From the cell containing the given text, extract its center point as [x, y] coordinate. 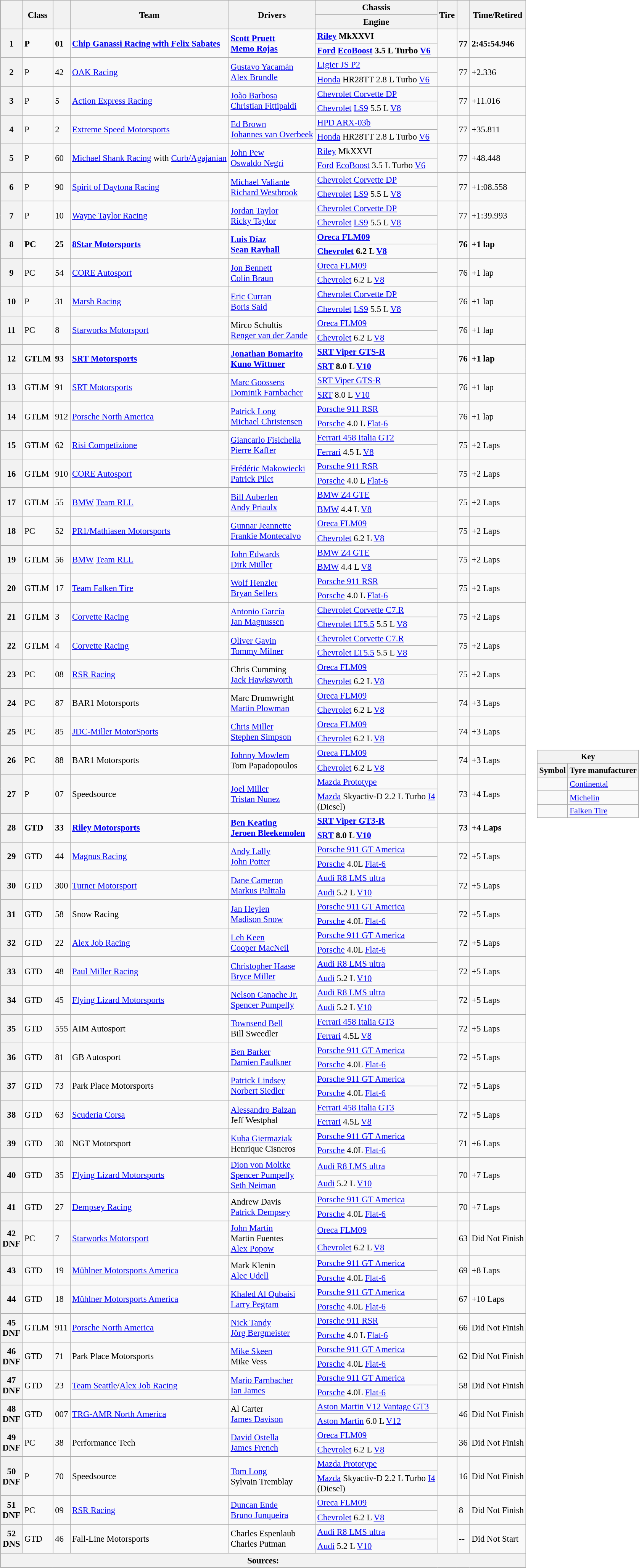
Aston Martin V12 Vantage GT3 [376, 1407]
555 [62, 1029]
45 [62, 1000]
52 [62, 531]
21 [11, 617]
Luis Díaz Sean Rayhall [272, 244]
48DNF [11, 1414]
34 [11, 1000]
87 [62, 703]
93 [62, 358]
Johnny Mowlem Tom Papadopoulos [272, 760]
43 [11, 1271]
Snow Racing [150, 914]
81 [62, 1057]
Falken Tire [603, 811]
15 [11, 445]
+11.016 [497, 101]
Chip Ganassi Racing with Felix Sabates [150, 43]
Ben Keating Jeroen Bleekemolen [272, 827]
Ferrari 4.5 L V8 [376, 452]
Team Seattle/Alex Job Racing [150, 1385]
46DNF [11, 1356]
Chassis [376, 8]
Jan Heylen Madison Snow [272, 914]
01 [62, 43]
JDC-Miller MotorSports [150, 731]
Wolf Henzler Bryan Sellers [272, 588]
69 [463, 1271]
Fall-Line Motorsports [150, 1539]
48 [62, 971]
41 [11, 1207]
Extreme Speed Motorsports [150, 130]
Jon Bennett Colin Braun [272, 273]
Class [38, 14]
Mirco Schultis Renger van der Zande [272, 330]
Engine [376, 22]
Andy Lally John Potter [272, 856]
6 [11, 187]
40 [11, 1175]
Drivers [272, 14]
24 [11, 703]
Tire [447, 14]
Al Carter James Davison [272, 1414]
Alessandro Balzan Jeff Westphal [272, 1114]
AIM Autosport [150, 1029]
GB Autosport [150, 1057]
Patrick Lindsey Norbert Siedler [272, 1086]
Riley Motorsports [150, 827]
007 [62, 1414]
Did Not Start [497, 1539]
Michelin [603, 798]
Marc Drumwright Martin Plowman [272, 703]
Michael Valiante Richard Westbrook [272, 187]
13 [11, 387]
Patrick Long Michael Christensen [272, 416]
Dion von Moltke Spencer Pumpelly Seth Neiman [272, 1175]
Spirit of Daytona Racing [150, 187]
11 [11, 330]
Charles Espenlaub Charles Putman [272, 1539]
NGT Motorsport [150, 1143]
Tom Long Sylvain Tremblay [272, 1476]
Frédéric Makowiecki Patrick Pilet [272, 474]
Marc Goossens Dominik Farnbacher [272, 387]
Bill Auberlen Andy Priaulx [272, 502]
50DNF [11, 1476]
8Star Motorsports [150, 244]
Wayne Taylor Racing [150, 215]
Time/Retired [497, 14]
60 [62, 158]
Oliver Gavin Tommy Milner [272, 645]
9 [11, 273]
Ligier JS P2 [376, 65]
Khaled Al Qubaisi Larry Pegram [272, 1299]
Michael Shank Racing with Curb/Agajanian [150, 158]
42DNF [11, 1239]
Ben Barker Damien Faulkner [272, 1057]
+35.811 [497, 130]
911 [62, 1328]
+1:08.558 [497, 187]
88 [62, 760]
John Edwards Dirk Müller [272, 560]
85 [62, 731]
Tyre manufacturer [603, 770]
Team Falken Tire [150, 588]
08 [62, 674]
Ed Brown Johannes van Overbeek [272, 130]
12 [11, 358]
David Ostella James French [272, 1442]
42 [62, 72]
66 [463, 1328]
90 [62, 187]
Dane Cameron Markus Palttala [272, 885]
Antonio García Jan Magnussen [272, 617]
Team [150, 14]
55 [62, 502]
26 [11, 760]
Kuba Giermaziak Henrique Cisneros [272, 1143]
HPD ARX-03b [376, 122]
Ferrari 458 Italia GT2 [376, 438]
SRT Viper GT3-R [376, 821]
+48.448 [497, 158]
Symbol [552, 770]
Turner Motorsport [150, 885]
52DNS [11, 1539]
Chris Cumming Jack Hawksworth [272, 674]
Gustavo Yacamán Alex Brundle [272, 72]
67 [463, 1299]
Christopher Haase Bryce Miller [272, 971]
Scott Pruett Memo Rojas [272, 43]
91 [62, 387]
Townsend Bell Bill Sweedler [272, 1029]
OAK Racing [150, 72]
54 [62, 273]
32 [11, 943]
PR1/Mathiasen Motorsports [150, 531]
910 [62, 474]
300 [62, 885]
Risi Competizione [150, 445]
-- [463, 1539]
Nelson Canache Jr. Spencer Pumpelly [272, 1000]
51DNF [11, 1510]
56 [62, 560]
Leh Keen Cooper MacNeil [272, 943]
39 [11, 1143]
Aston Martin 6.0 L V12 [376, 1421]
2:45:54.946 [497, 43]
Duncan Ende Bruno Junqueira [272, 1510]
09 [62, 1510]
Alex Job Racing [150, 943]
Action Express Racing [150, 101]
45DNF [11, 1328]
Continental [603, 784]
Nick Tandy Jörg Bergmeister [272, 1328]
João Barbosa Christian Fittipaldi [272, 101]
07 [62, 794]
Key [588, 757]
47DNF [11, 1385]
Mark Klenin Alec Udell [272, 1271]
912 [62, 416]
Andrew Davis Patrick Dempsey [272, 1207]
Marsh Racing [150, 301]
Jordan Taylor Ricky Taylor [272, 215]
Magnus Racing [150, 856]
49DNF [11, 1442]
Mike Skeen Mike Vess [272, 1356]
+1:39.993 [497, 215]
Chris Miller Stephen Simpson [272, 731]
Giancarlo Fisichella Pierre Kaffer [272, 445]
John Martin Martin Fuentes Alex Popow [272, 1239]
Paul Miller Racing [150, 971]
28 [11, 827]
Scuderia Corsa [150, 1114]
Sources: [263, 1560]
Eric Curran Boris Said [272, 301]
+8 Laps [497, 1271]
Gunnar Jeannette Frankie Montecalvo [272, 531]
TRG-AMR North America [150, 1414]
John Pew Oswaldo Negri [272, 158]
14 [11, 416]
Jonathan Bomarito Kuno Wittmer [272, 358]
37 [11, 1086]
20 [11, 588]
Dempsey Racing [150, 1207]
Joel Miller Tristan Nunez [272, 794]
Performance Tech [150, 1442]
+10 Laps [497, 1299]
+2.336 [497, 72]
+6 Laps [497, 1143]
Mario Farnbacher Ian James [272, 1385]
1 [11, 43]
29 [11, 856]
